Output the [X, Y] coordinate of the center of the cell containing the given text.  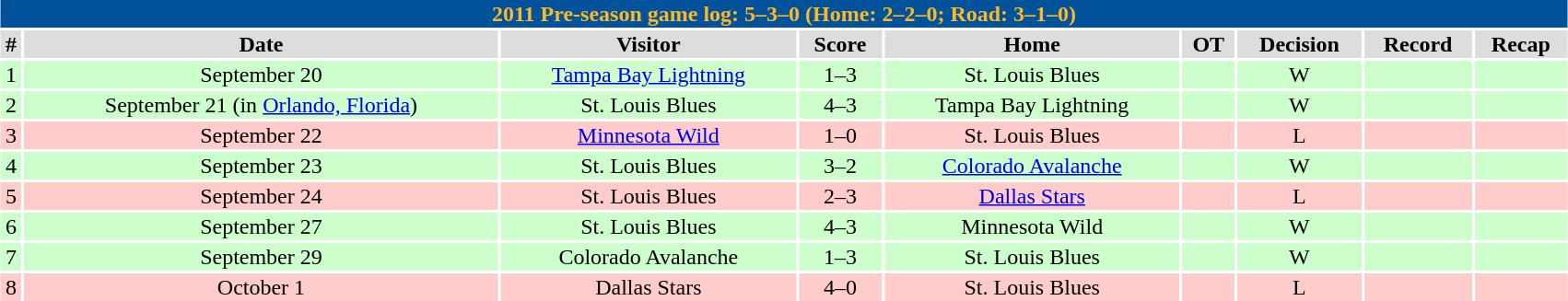
Visitor [649, 44]
Home [1032, 44]
October 1 [261, 287]
Decision [1299, 44]
1 [11, 75]
4 [11, 166]
Score [840, 44]
2011 Pre-season game log: 5–3–0 (Home: 2–2–0; Road: 3–1–0) [784, 14]
8 [11, 287]
3–2 [840, 166]
1–0 [840, 135]
Record [1419, 44]
September 21 (in Orlando, Florida) [261, 105]
Date [261, 44]
2 [11, 105]
September 24 [261, 196]
# [11, 44]
5 [11, 196]
September 20 [261, 75]
September 23 [261, 166]
3 [11, 135]
September 22 [261, 135]
September 29 [261, 257]
6 [11, 226]
OT [1209, 44]
7 [11, 257]
2–3 [840, 196]
4–0 [840, 287]
Recap [1520, 44]
September 27 [261, 226]
